Return the (X, Y) coordinate for the center point of the cell that contains the specified text.  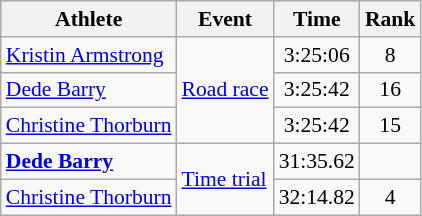
Event (226, 19)
Kristin Armstrong (89, 55)
Time (317, 19)
Road race (226, 90)
Time trial (226, 180)
Rank (390, 19)
32:14.82 (317, 197)
4 (390, 197)
8 (390, 55)
Athlete (89, 19)
16 (390, 90)
31:35.62 (317, 162)
3:25:06 (317, 55)
15 (390, 126)
